Capture the cell that displays the provided text and extract its (X, Y) central coordinate. 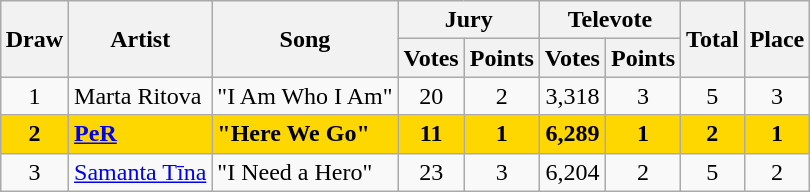
Total (713, 39)
Jury (468, 20)
6,289 (572, 134)
Song (305, 39)
20 (431, 96)
"Here We Go" (305, 134)
PeR (140, 134)
Draw (34, 39)
"I Am Who I Am" (305, 96)
Televote (610, 20)
"I Need a Hero" (305, 172)
Marta Ritova (140, 96)
3,318 (572, 96)
6,204 (572, 172)
Samanta Tīna (140, 172)
Place (777, 39)
Artist (140, 39)
23 (431, 172)
11 (431, 134)
